From the cell containing the given text, extract its center point as [x, y] coordinate. 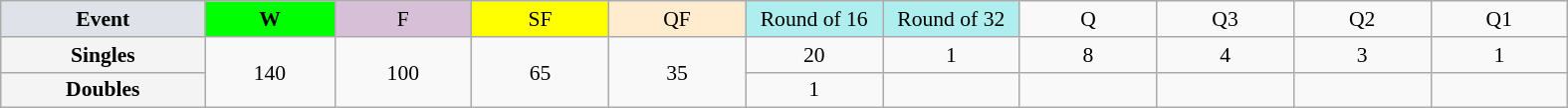
100 [403, 72]
Singles [104, 55]
4 [1226, 55]
Q3 [1226, 19]
SF [541, 19]
W [270, 19]
140 [270, 72]
Q2 [1362, 19]
Round of 32 [951, 19]
Round of 16 [814, 19]
3 [1362, 55]
QF [677, 19]
20 [814, 55]
65 [541, 72]
Event [104, 19]
Doubles [104, 90]
Q1 [1499, 19]
8 [1088, 55]
35 [677, 72]
Q [1088, 19]
F [403, 19]
